Output the [x, y] coordinate of the center of the cell containing the given text.  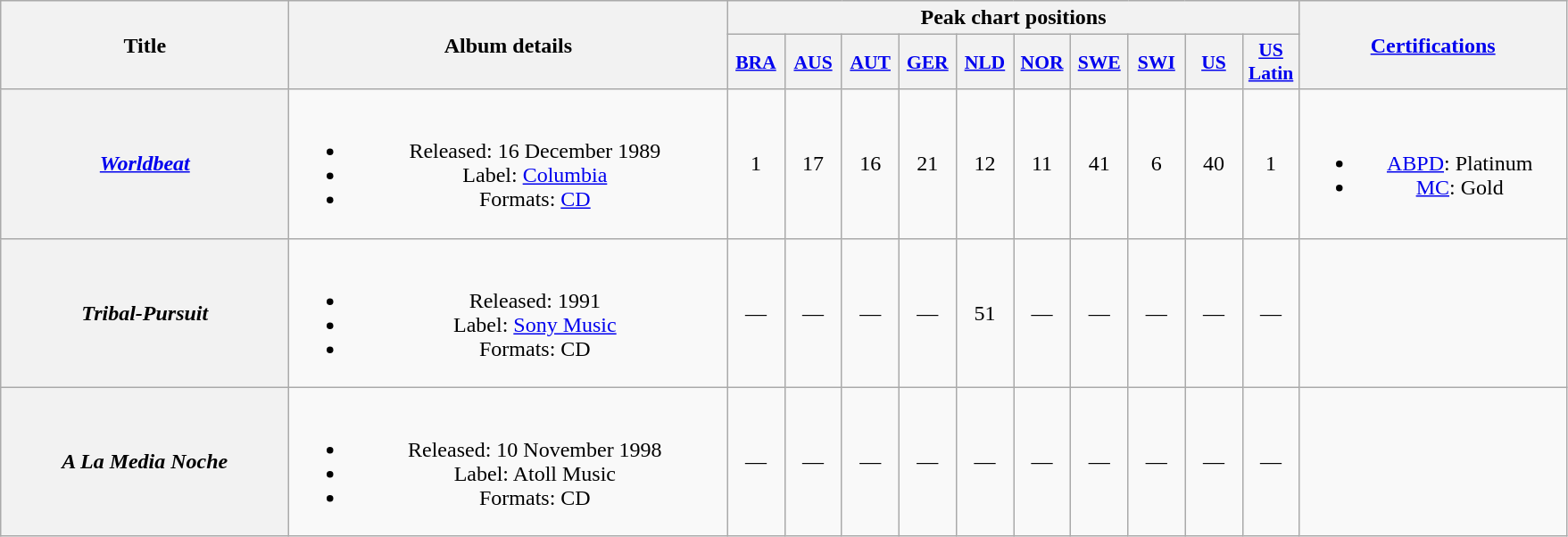
Certifications [1433, 45]
Album details [509, 45]
US Latin [1271, 62]
Title [145, 45]
NOR [1042, 62]
ABPD: PlatinumMC: Gold [1433, 164]
SWE [1099, 62]
Released: 1991Label: Sony MusicFormats: CD [509, 312]
A La Media Noche [145, 462]
Released: 10 November 1998Label: Atoll MusicFormats: CD [509, 462]
US [1214, 62]
11 [1042, 164]
16 [870, 164]
AUT [870, 62]
SWI [1157, 62]
41 [1099, 164]
51 [984, 312]
40 [1214, 164]
Released: 16 December 1989Label: ColumbiaFormats: CD [509, 164]
Peak chart positions [1014, 18]
Worldbeat [145, 164]
NLD [984, 62]
AUS [813, 62]
17 [813, 164]
Tribal-Pursuit [145, 312]
21 [927, 164]
12 [984, 164]
BRA [756, 62]
GER [927, 62]
6 [1157, 164]
